Output the [x, y] coordinate of the center of the cell containing the given text.  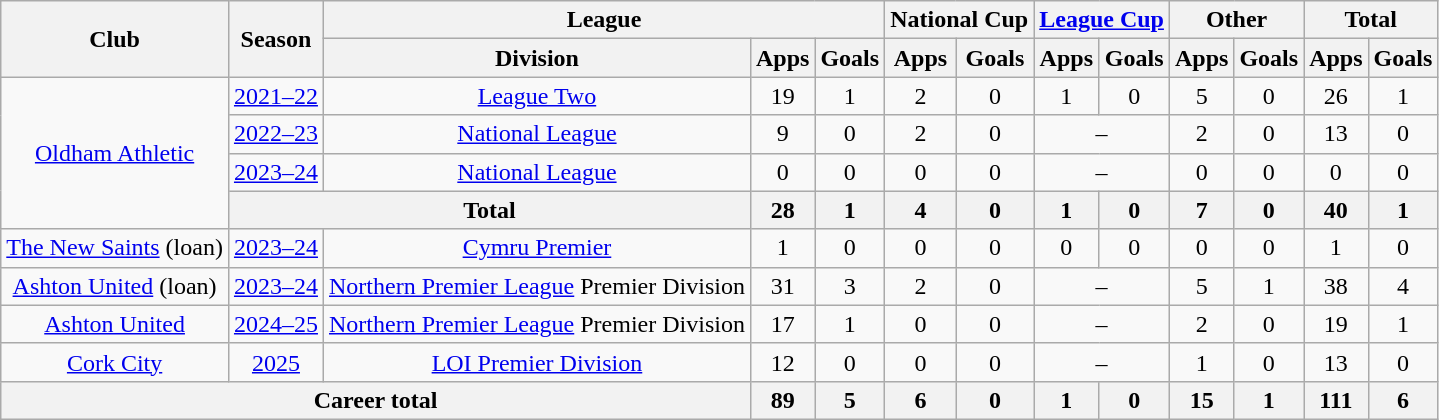
Oldham Athletic [115, 153]
111 [1336, 400]
2024–25 [276, 324]
89 [782, 400]
2021–22 [276, 96]
2022–23 [276, 134]
17 [782, 324]
7 [1201, 210]
League Two [536, 96]
Season [276, 39]
Cymru Premier [536, 248]
Cork City [115, 362]
38 [1336, 286]
31 [782, 286]
National Cup [960, 20]
12 [782, 362]
LOI Premier Division [536, 362]
28 [782, 210]
League Cup [1102, 20]
2025 [276, 362]
Ashton United (loan) [115, 286]
The New Saints (loan) [115, 248]
Ashton United [115, 324]
40 [1336, 210]
Division [536, 58]
Other [1236, 20]
League [604, 20]
9 [782, 134]
26 [1336, 96]
3 [850, 286]
15 [1201, 400]
Career total [376, 400]
Club [115, 39]
